Output the (X, Y) coordinate of the center of the cell containing the given text.  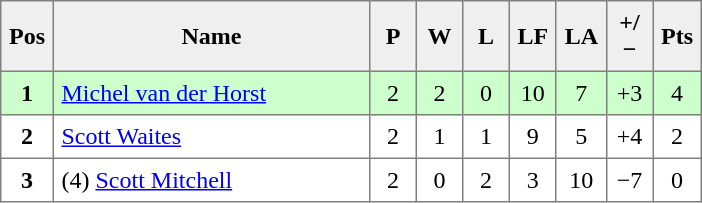
−7 (629, 180)
W (439, 36)
+3 (629, 93)
Michel van der Horst (211, 93)
LA (581, 36)
L (486, 36)
7 (581, 93)
Scott Waites (211, 137)
5 (581, 137)
9 (532, 137)
Name (211, 36)
P (393, 36)
(4) Scott Mitchell (211, 180)
4 (677, 93)
+4 (629, 137)
Pos (27, 36)
Pts (677, 36)
LF (532, 36)
+/− (629, 36)
